Determine the (x, y) coordinate at the center of the cell enclosing the given text.  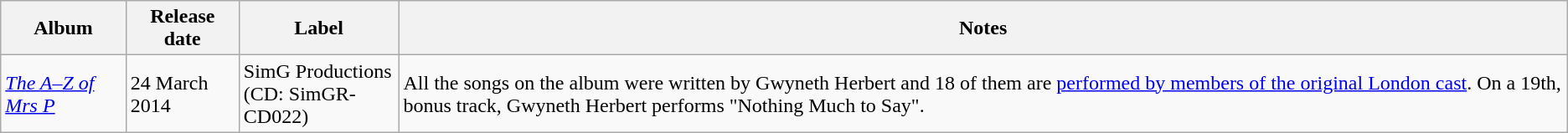
Notes (983, 28)
The A–Z of Mrs P (64, 94)
Label (318, 28)
Release date (183, 28)
24 March 2014 (183, 94)
SimG Productions (CD: SimGR-CD022) (318, 94)
Album (64, 28)
